Detect which cell encompasses the target text, then output its [X, Y] center coordinate. 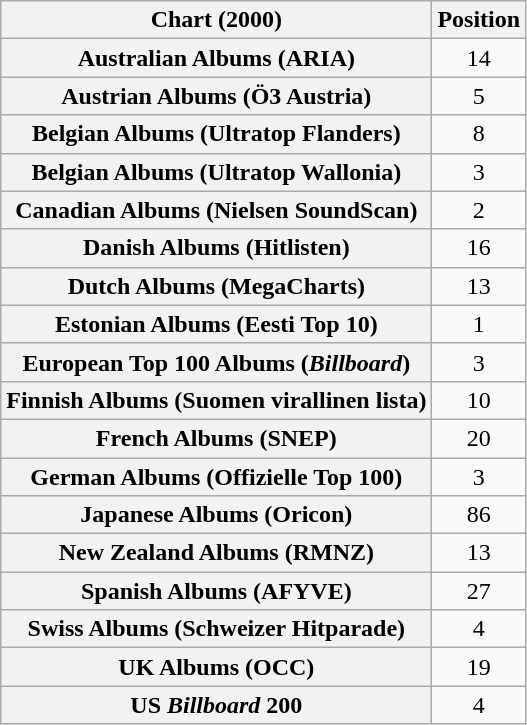
Belgian Albums (Ultratop Wallonia) [216, 172]
14 [479, 58]
1 [479, 324]
Japanese Albums (Oricon) [216, 515]
86 [479, 515]
Estonian Albums (Eesti Top 10) [216, 324]
German Albums (Offizielle Top 100) [216, 477]
20 [479, 438]
Australian Albums (ARIA) [216, 58]
Position [479, 20]
Canadian Albums (Nielsen SoundScan) [216, 210]
2 [479, 210]
French Albums (SNEP) [216, 438]
Belgian Albums (Ultratop Flanders) [216, 134]
Swiss Albums (Schweizer Hitparade) [216, 629]
European Top 100 Albums (Billboard) [216, 362]
Austrian Albums (Ö3 Austria) [216, 96]
Spanish Albums (AFYVE) [216, 591]
5 [479, 96]
19 [479, 667]
27 [479, 591]
Finnish Albums (Suomen virallinen lista) [216, 400]
Danish Albums (Hitlisten) [216, 248]
8 [479, 134]
US Billboard 200 [216, 705]
10 [479, 400]
New Zealand Albums (RMNZ) [216, 553]
Chart (2000) [216, 20]
16 [479, 248]
Dutch Albums (MegaCharts) [216, 286]
UK Albums (OCC) [216, 667]
